Scan for the cell matching the given text and deliver its [X, Y] coordinate at center. 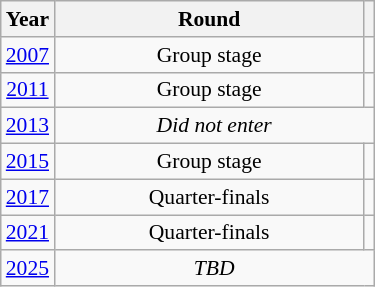
2011 [28, 90]
Round [209, 19]
2017 [28, 197]
Did not enter [214, 126]
2013 [28, 126]
Year [28, 19]
TBD [214, 269]
2021 [28, 233]
2015 [28, 162]
2007 [28, 55]
2025 [28, 269]
